From the cell containing the given text, extract its center point as [X, Y] coordinate. 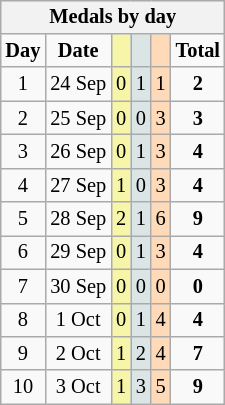
24 Sep [78, 84]
Medals by day [113, 17]
10 [24, 387]
Total [198, 51]
25 Sep [78, 118]
29 Sep [78, 253]
27 Sep [78, 185]
30 Sep [78, 286]
1 Oct [78, 320]
26 Sep [78, 152]
3 Oct [78, 387]
Day [24, 51]
28 Sep [78, 219]
2 Oct [78, 354]
8 [24, 320]
Date [78, 51]
